Determine the [X, Y] coordinate at the center of the cell enclosing the given text.  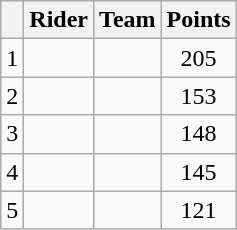
2 [12, 96]
1 [12, 58]
Team [128, 20]
Rider [59, 20]
121 [198, 210]
145 [198, 172]
Points [198, 20]
205 [198, 58]
4 [12, 172]
153 [198, 96]
5 [12, 210]
148 [198, 134]
3 [12, 134]
